Return the (X, Y) coordinate for the center point of the cell that contains the specified text.  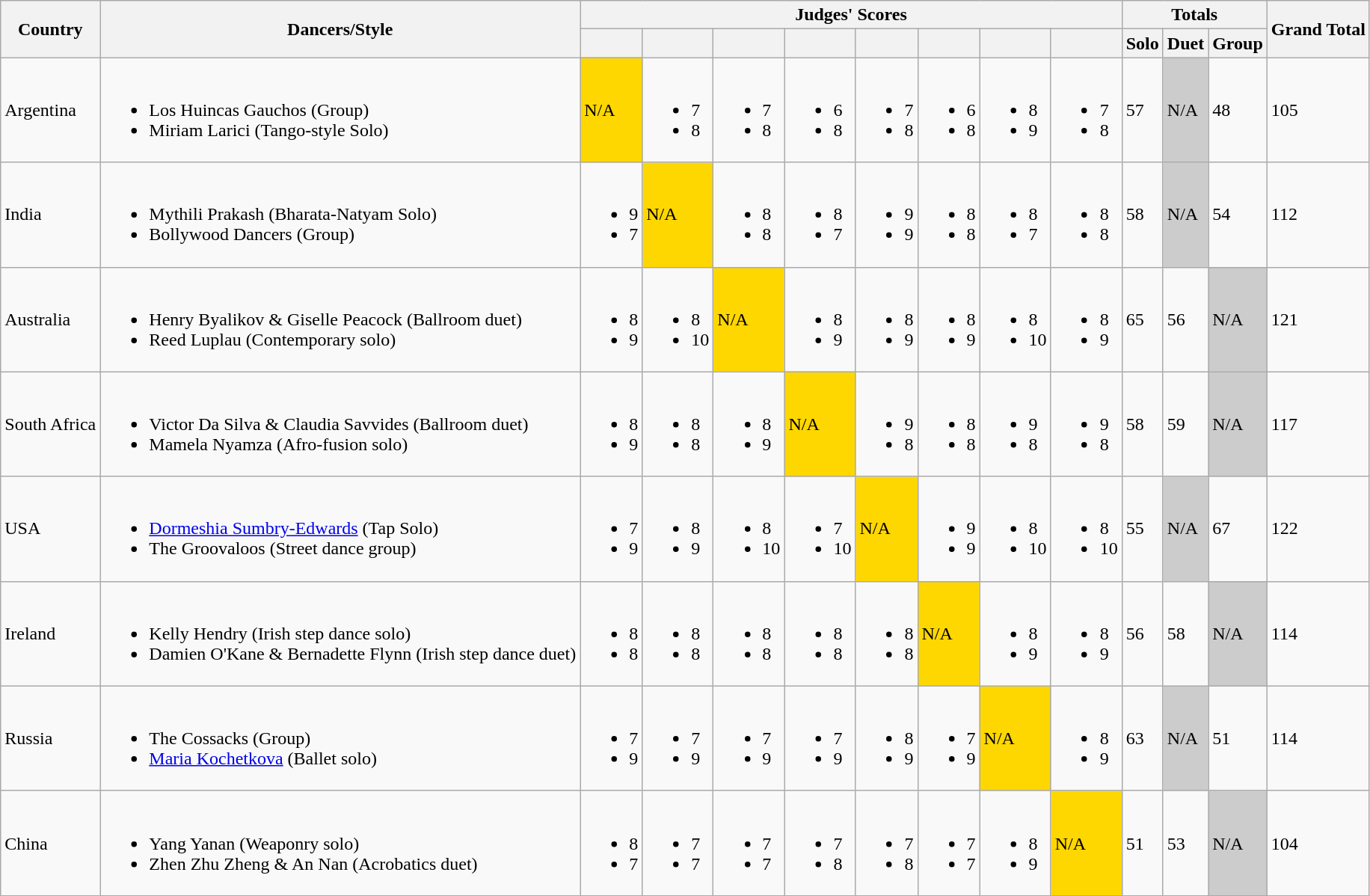
Dancers/Style (340, 29)
48 (1238, 110)
105 (1318, 110)
117 (1318, 424)
Argentina (51, 110)
The Cossacks (Group)Maria Kochetkova (Ballet solo) (340, 738)
65 (1143, 319)
Country (51, 29)
South Africa (51, 424)
53 (1185, 843)
Mythili Prakash (Bharata-Natyam Solo)Bollywood Dancers (Group) (340, 215)
Totals (1194, 15)
97 (612, 215)
Los Huincas Gauchos (Group)Miriam Larici (Tango-style Solo) (340, 110)
Yang Yanan (Weaponry solo)Zhen Zhu Zheng & An Nan (Acrobatics duet) (340, 843)
Henry Byalikov & Giselle Peacock (Ballroom duet)Reed Luplau (Contemporary solo) (340, 319)
122 (1318, 529)
121 (1318, 319)
Duet (1185, 43)
Dormeshia Sumbry-Edwards (Tap Solo)The Groovaloos (Street dance group) (340, 529)
57 (1143, 110)
China (51, 843)
India (51, 215)
54 (1238, 215)
710 (820, 529)
67 (1238, 529)
Russia (51, 738)
104 (1318, 843)
Grand Total (1318, 29)
Australia (51, 319)
Judges' Scores (851, 15)
Victor Da Silva & Claudia Savvides (Ballroom duet)Mamela Nyamza (Afro-fusion solo) (340, 424)
59 (1185, 424)
55 (1143, 529)
112 (1318, 215)
Ireland (51, 633)
63 (1143, 738)
USA (51, 529)
Group (1238, 43)
Solo (1143, 43)
Kelly Hendry (Irish step dance solo)Damien O'Kane & Bernadette Flynn (Irish step dance duet) (340, 633)
